Return (x, y) of the center of cell containing provided text 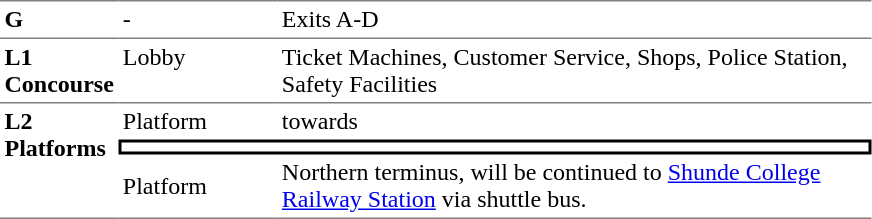
Lobby (198, 71)
towards (574, 122)
L1Concourse (59, 71)
Exits A-D (574, 19)
Northern terminus, will be continued to Shunde College Railway Station via shuttle bus. (574, 186)
- (198, 19)
G (59, 19)
Ticket Machines, Customer Service, Shops, Police Station, Safety Facilities (574, 71)
